Provide the [x, y] coordinate of the cell's center where the given text is located.  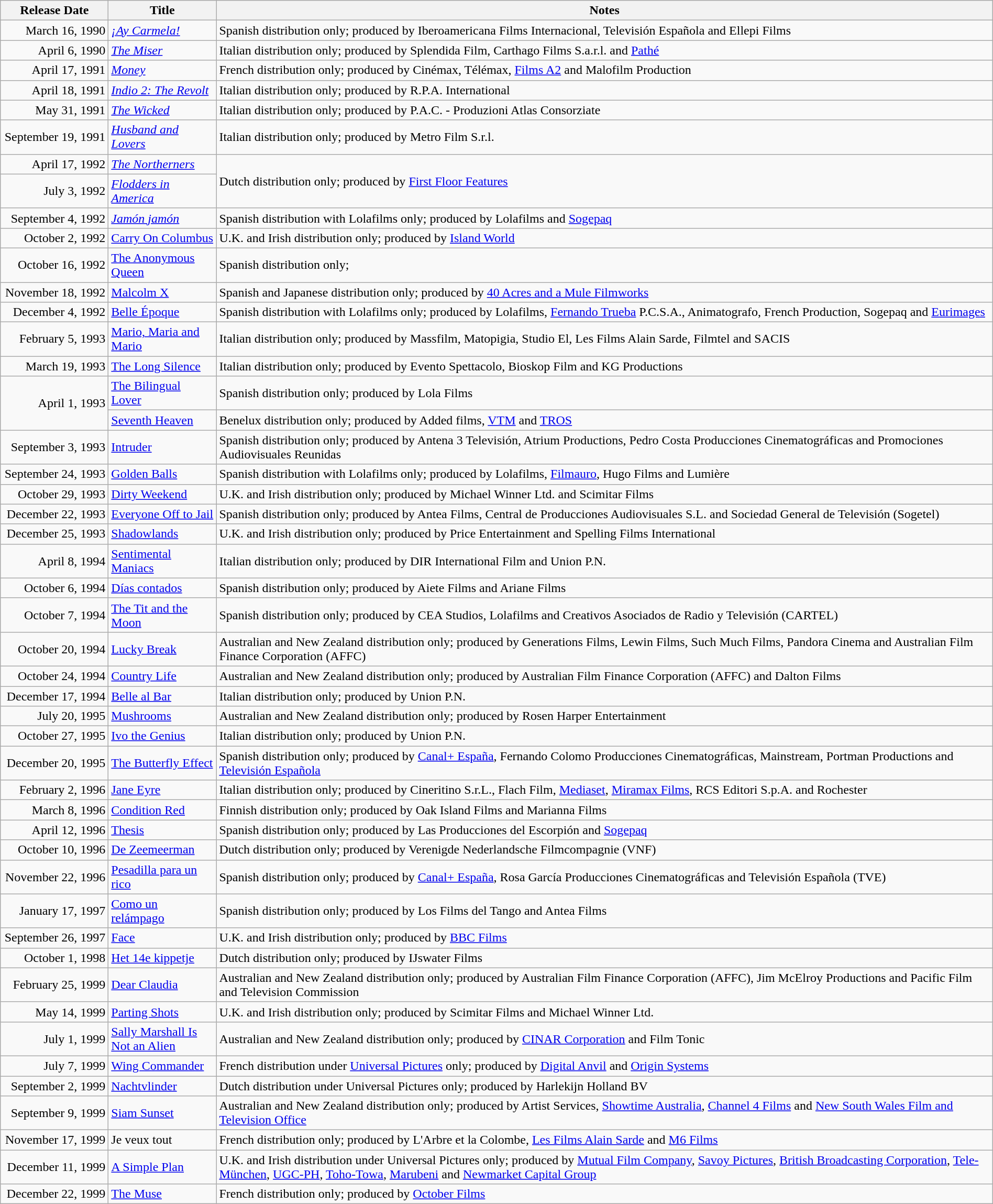
September 2, 1999 [54, 1086]
December 25, 1993 [54, 534]
December 22, 1993 [54, 514]
December 22, 1999 [54, 1194]
Italian distribution only; produced by Splendida Film, Carthago Films S.a.r.l. and Pathé [604, 50]
French distribution only; produced by October Films [604, 1194]
Sally Marshall Is Not an Alien [162, 1038]
Spanish distribution only; produced by Los Films del Tango and Antea Films [604, 911]
Italian distribution only; produced by Massfilm, Matopigia, Studio El, Les Films Alain Sarde, Filmtel and SACIS [604, 340]
December 17, 1994 [54, 696]
Spanish distribution only; produced by Las Producciones del Escorpión and Sogepaq [604, 830]
September 3, 1993 [54, 447]
Jamón jamón [162, 218]
April 8, 1994 [54, 561]
Condition Red [162, 810]
The Wicked [162, 110]
Country Life [162, 676]
The Long Silence [162, 366]
Spanish distribution only; produced by Antea Films, Central de Producciones Audiovisuales S.L. and Sociedad General de Televisión (Sogetel) [604, 514]
Face [162, 938]
French distribution only; produced by L'Arbre et la Colombe, Les Films Alain Sarde and M6 Films [604, 1140]
Pesadilla para un rico [162, 877]
Mushrooms [162, 716]
Spanish distribution with Lolafilms only; produced by Lolafilms and Sogepaq [604, 218]
Australian and New Zealand distribution only; produced by Rosen Harper Entertainment [604, 716]
Dutch distribution only; produced by Verenigde Nederlandsche Filmcompagnie (VNF) [604, 850]
Spanish distribution with Lolafilms only; produced by Lolafilms, Fernando Trueba P.C.S.A., Animatografo, French Production, Sogepaq and Eurimages [604, 312]
U.K. and Irish distribution only; produced by BBC Films [604, 938]
Dirty Weekend [162, 494]
The Miser [162, 50]
Australian and New Zealand distribution only; produced by Australian Film Finance Corporation (AFFC) and Dalton Films [604, 676]
Italian distribution only; produced by DIR International Film and Union P.N. [604, 561]
September 9, 1999 [54, 1113]
Spanish and Japanese distribution only; produced by 40 Acres and a Mule Filmworks [604, 292]
Spanish distribution only; produced by Lola Films [604, 393]
December 11, 1999 [54, 1167]
October 2, 1992 [54, 238]
The Butterfly Effect [162, 763]
U.K. and Irish distribution only; produced by Scimitar Films and Michael Winner Ltd. [604, 1012]
April 6, 1990 [54, 50]
Malcolm X [162, 292]
Finnish distribution only; produced by Oak Island Films and Marianna Films [604, 810]
The Anonymous Queen [162, 265]
Notes [604, 10]
Nachtvlinder [162, 1086]
Ivo the Genius [162, 736]
Everyone Off to Jail [162, 514]
July 20, 1995 [54, 716]
October 10, 1996 [54, 850]
Belle al Bar [162, 696]
Spanish distribution with Lolafilms only; produced by Lolafilms, Filmauro, Hugo Films and Lumière [604, 474]
Italian distribution only; produced by Evento Spettacolo, Bioskop Film and KG Productions [604, 366]
March 16, 1990 [54, 30]
U.K. and Irish distribution only; produced by Price Entertainment and Spelling Films International [604, 534]
Spanish distribution only; produced by CEA Studios, Lolafilms and Creativos Asociados de Radio y Televisión (CARTEL) [604, 615]
Release Date [54, 10]
October 27, 1995 [54, 736]
French distribution under Universal Pictures only; produced by Digital Anvil and Origin Systems [604, 1066]
The Bilingual Lover [162, 393]
July 3, 1992 [54, 191]
Italian distribution only; produced by Cineritino S.r.L., Flach Film, Mediaset, Miramax Films, RCS Editori S.p.A. and Rochester [604, 790]
Flodders in America [162, 191]
Australian and New Zealand distribution only; produced by CINAR Corporation and Film Tonic [604, 1038]
The Northerners [162, 164]
Dutch distribution only; produced by IJswater Films [604, 958]
Intruder [162, 447]
Como un relámpago [162, 911]
Belle Époque [162, 312]
October 16, 1992 [54, 265]
Spanish distribution only; produced by Aiete Films and Ariane Films [604, 588]
Wing Commander [162, 1066]
Lucky Break [162, 649]
Thesis [162, 830]
December 20, 1995 [54, 763]
February 25, 1999 [54, 985]
U.K. and Irish distribution only; produced by Island World [604, 238]
September 19, 1991 [54, 137]
September 4, 1992 [54, 218]
Spanish distribution only; produced by Iberoamericana Films Internacional, Televisión Española and Ellepi Films [604, 30]
April 17, 1991 [54, 70]
May 31, 1991 [54, 110]
Seventh Heaven [162, 420]
Title [162, 10]
Días contados [162, 588]
De Zeemeerman [162, 850]
Parting Shots [162, 1012]
November 18, 1992 [54, 292]
February 2, 1996 [54, 790]
April 17, 1992 [54, 164]
July 7, 1999 [54, 1066]
A Simple Plan [162, 1167]
Italian distribution only; produced by R.P.A. International [604, 90]
October 6, 1994 [54, 588]
October 1, 1998 [54, 958]
The Muse [162, 1194]
Mario, Maria and Mario [162, 340]
April 18, 1991 [54, 90]
French distribution only; produced by Cinémax, Télémax, Films A2 and Malofilm Production [604, 70]
May 14, 1999 [54, 1012]
July 1, 1999 [54, 1038]
February 5, 1993 [54, 340]
Het 14e kippetje [162, 958]
Spanish distribution only; produced by Canal+ España, Rosa García Producciones Cinematográficas and Televisión Española (TVE) [604, 877]
Jane Eyre [162, 790]
Spanish distribution only; [604, 265]
January 17, 1997 [54, 911]
Italian distribution only; produced by Metro Film S.r.l. [604, 137]
Je veux tout [162, 1140]
October 29, 1993 [54, 494]
October 24, 1994 [54, 676]
Husband and Lovers [162, 137]
Dear Claudia [162, 985]
March 19, 1993 [54, 366]
U.K. and Irish distribution only; produced by Michael Winner Ltd. and Scimitar Films [604, 494]
April 1, 1993 [54, 403]
Siam Sunset [162, 1113]
September 26, 1997 [54, 938]
April 12, 1996 [54, 830]
Golden Balls [162, 474]
October 7, 1994 [54, 615]
March 8, 1996 [54, 810]
Italian distribution only; produced by P.A.C. - Produzioni Atlas Consorziate [604, 110]
Dutch distribution under Universal Pictures only; produced by Harlekijn Holland BV [604, 1086]
Sentimental Maniacs [162, 561]
Carry On Columbus [162, 238]
The Tit and the Moon [162, 615]
November 17, 1999 [54, 1140]
September 24, 1993 [54, 474]
¡Ay Carmela! [162, 30]
Shadowlands [162, 534]
December 4, 1992 [54, 312]
Money [162, 70]
Dutch distribution only; produced by First Floor Features [604, 181]
October 20, 1994 [54, 649]
November 22, 1996 [54, 877]
Indio 2: The Revolt [162, 90]
Benelux distribution only; produced by Added films, VTM and TROS [604, 420]
